Determine the [x, y] coordinate at the center of the cell enclosing the given text.  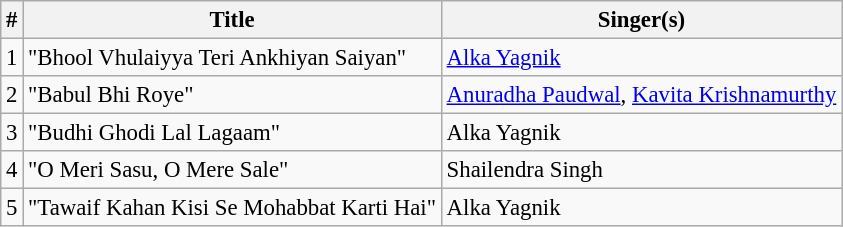
# [12, 20]
4 [12, 170]
2 [12, 95]
Anuradha Paudwal, Kavita Krishnamurthy [641, 95]
5 [12, 208]
"Budhi Ghodi Lal Lagaam" [232, 133]
"O Meri Sasu, O Mere Sale" [232, 170]
1 [12, 58]
3 [12, 133]
Title [232, 20]
"Tawaif Kahan Kisi Se Mohabbat Karti Hai" [232, 208]
"Babul Bhi Roye" [232, 95]
Singer(s) [641, 20]
"Bhool Vhulaiyya Teri Ankhiyan Saiyan" [232, 58]
Shailendra Singh [641, 170]
